Return (x, y) of the center of cell containing provided text 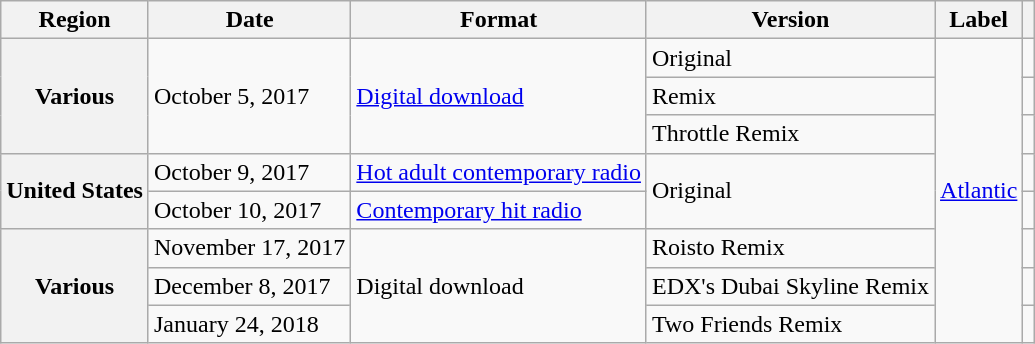
Remix (790, 96)
Roisto Remix (790, 248)
Version (790, 20)
United States (75, 191)
October 5, 2017 (249, 96)
Format (499, 20)
Region (75, 20)
October 10, 2017 (249, 210)
Hot adult contemporary radio (499, 172)
Two Friends Remix (790, 324)
Label (979, 20)
October 9, 2017 (249, 172)
Date (249, 20)
Throttle Remix (790, 134)
EDX's Dubai Skyline Remix (790, 286)
November 17, 2017 (249, 248)
Contemporary hit radio (499, 210)
Atlantic (979, 191)
December 8, 2017 (249, 286)
January 24, 2018 (249, 324)
